Capture the cell that displays the provided text and extract its (X, Y) central coordinate. 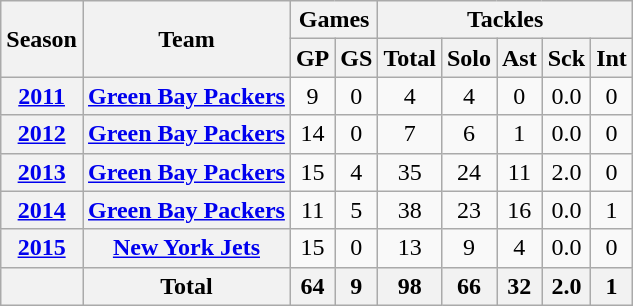
Sck (566, 58)
2014 (42, 210)
Int (612, 58)
Tackles (506, 20)
Season (42, 39)
5 (356, 210)
14 (312, 134)
2012 (42, 134)
38 (410, 210)
23 (468, 210)
16 (519, 210)
Games (334, 20)
GS (356, 58)
13 (410, 248)
35 (410, 172)
GP (312, 58)
98 (410, 286)
64 (312, 286)
2015 (42, 248)
24 (468, 172)
7 (410, 134)
6 (468, 134)
32 (519, 286)
Team (186, 39)
Solo (468, 58)
New York Jets (186, 248)
Ast (519, 58)
2013 (42, 172)
66 (468, 286)
2011 (42, 96)
